Pinpoint the cell where the given text exists, returning its (x, y) midpoint coordinate. 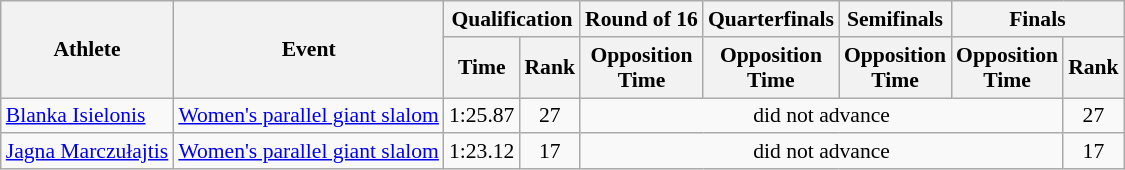
1:23.12 (482, 152)
1:25.87 (482, 116)
Time (482, 68)
Round of 16 (642, 19)
Jagna Marczułajtis (88, 152)
Qualification (512, 19)
Finals (1038, 19)
Semifinals (895, 19)
Athlete (88, 50)
Quarterfinals (771, 19)
Event (308, 50)
Blanka Isielonis (88, 116)
